Capture the cell that displays the provided text and extract its [X, Y] central coordinate. 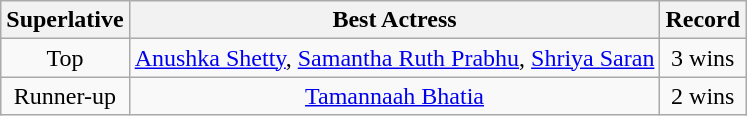
Runner-up [65, 96]
Top [65, 58]
Superlative [65, 20]
Best Actress [394, 20]
Record [703, 20]
3 wins [703, 58]
2 wins [703, 96]
Tamannaah Bhatia [394, 96]
Anushka Shetty, Samantha Ruth Prabhu, Shriya Saran [394, 58]
